Capture the cell that displays the provided text and extract its [x, y] central coordinate. 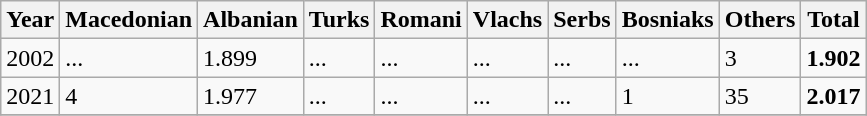
Bosniaks [668, 20]
3 [760, 58]
35 [760, 96]
2.017 [834, 96]
Turks [339, 20]
Others [760, 20]
Total [834, 20]
2021 [30, 96]
1.977 [251, 96]
Vlachs [507, 20]
2002 [30, 58]
Albanian [251, 20]
4 [129, 96]
Serbs [582, 20]
Romani [421, 20]
1.899 [251, 58]
1 [668, 96]
Year [30, 20]
Macedonian [129, 20]
1.902 [834, 58]
